Scan for the cell matching the given text and deliver its (X, Y) coordinate at center. 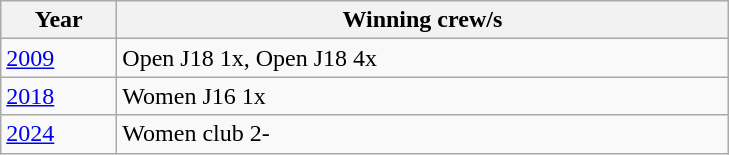
Women J16 1x (422, 96)
Open J18 1x, Open J18 4x (422, 58)
Winning crew/s (422, 20)
Women club 2- (422, 134)
Year (59, 20)
2018 (59, 96)
2009 (59, 58)
2024 (59, 134)
